Identify which cell holds the provided text, then report its (x, y) central coordinate. 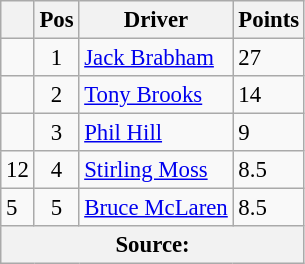
14 (268, 95)
3 (56, 133)
Pos (56, 20)
Jack Brabham (156, 58)
Stirling Moss (156, 170)
4 (56, 170)
12 (18, 170)
Bruce McLaren (156, 208)
27 (268, 58)
Source: (153, 245)
Tony Brooks (156, 95)
9 (268, 133)
1 (56, 58)
2 (56, 95)
Phil Hill (156, 133)
Driver (156, 20)
Points (268, 20)
